Locate the cell with the specified text and output its (x, y) center coordinate. 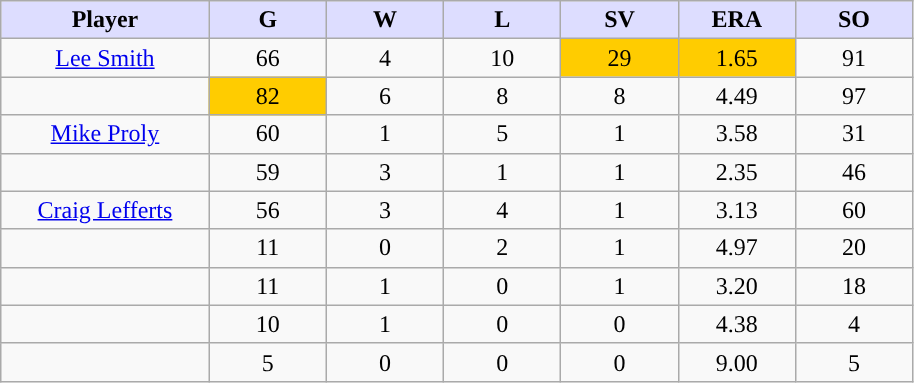
W (384, 20)
Lee Smith (105, 58)
Craig Lefferts (105, 210)
82 (268, 96)
59 (268, 172)
Mike Proly (105, 134)
2 (502, 248)
9.00 (736, 362)
SV (620, 20)
3.13 (736, 210)
4.38 (736, 324)
18 (854, 286)
20 (854, 248)
1.65 (736, 58)
31 (854, 134)
2.35 (736, 172)
97 (854, 96)
3.20 (736, 286)
4.97 (736, 248)
G (268, 20)
29 (620, 58)
3.58 (736, 134)
L (502, 20)
56 (268, 210)
ERA (736, 20)
46 (854, 172)
SO (854, 20)
Player (105, 20)
66 (268, 58)
91 (854, 58)
4.49 (736, 96)
6 (384, 96)
